From the cell containing the given text, extract its center point as (X, Y) coordinate. 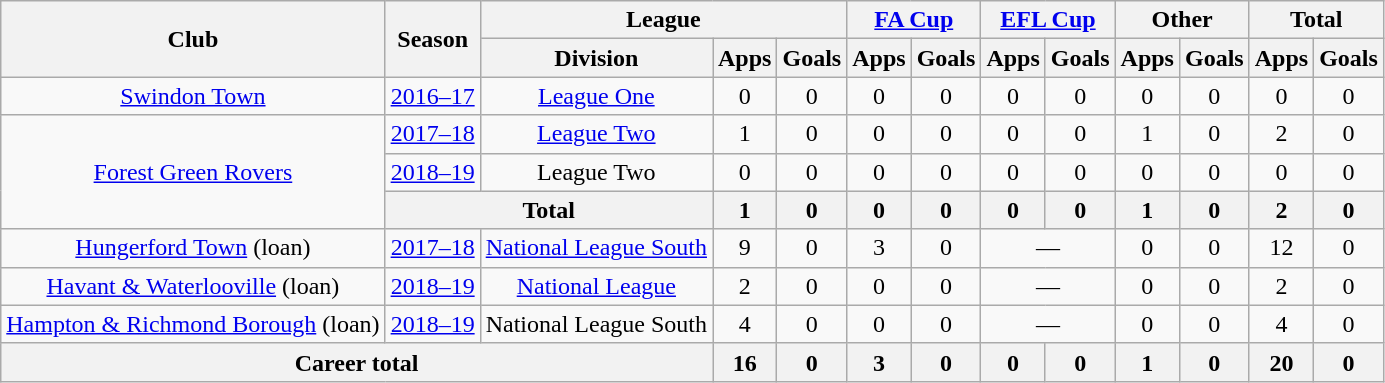
Forest Green Rovers (193, 172)
16 (744, 362)
20 (1281, 362)
Hampton & Richmond Borough (loan) (193, 324)
Club (193, 39)
Career total (357, 362)
2016–17 (432, 96)
Other (1182, 20)
Hungerford Town (loan) (193, 248)
Havant & Waterlooville (loan) (193, 286)
Division (596, 58)
Swindon Town (193, 96)
FA Cup (914, 20)
National League (596, 286)
League One (596, 96)
12 (1281, 248)
League (664, 20)
Season (432, 39)
EFL Cup (1048, 20)
9 (744, 248)
